Detect which cell encompasses the target text, then output its (x, y) center coordinate. 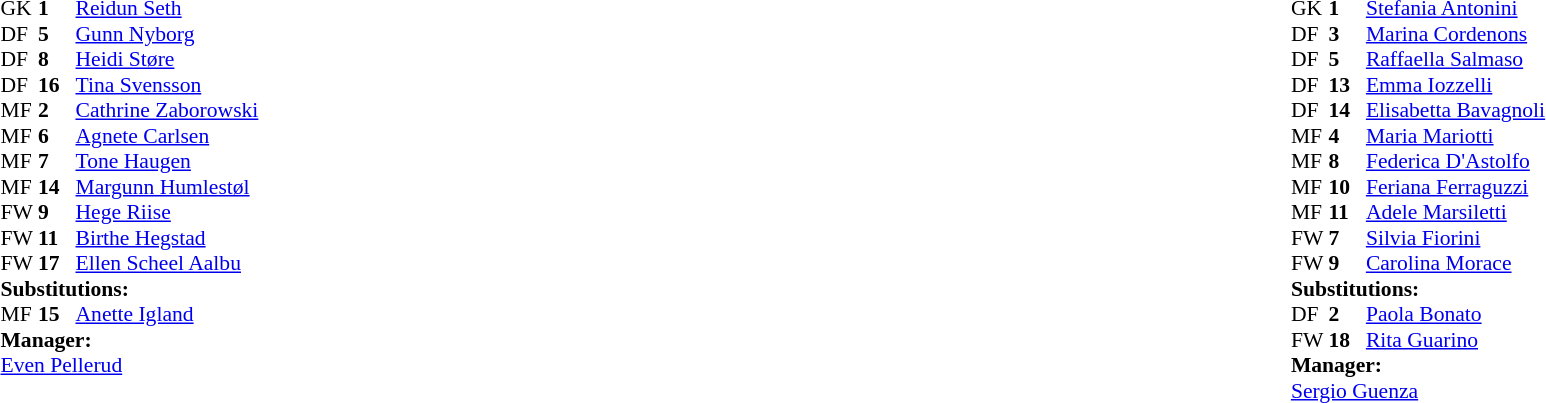
Ellen Scheel Aalbu (168, 263)
Raffaella Salmaso (1456, 59)
Elisabetta Bavagnoli (1456, 111)
Anette Igland (168, 315)
18 (1347, 340)
6 (57, 136)
Gunn Nyborg (168, 34)
Feriana Ferraguzzi (1456, 187)
Even Pellerud (129, 365)
Maria Mariotti (1456, 136)
Silvia Fiorini (1456, 238)
Adele Marsiletti (1456, 213)
15 (57, 315)
3 (1347, 34)
10 (1347, 187)
13 (1347, 85)
Birthe Hegstad (168, 238)
Tina Svensson (168, 85)
16 (57, 85)
Margunn Humlestøl (168, 187)
Carolina Morace (1456, 263)
Paola Bonato (1456, 315)
4 (1347, 136)
Heidi Støre (168, 59)
Federica D'Astolfo (1456, 161)
Tone Haugen (168, 161)
Agnete Carlsen (168, 136)
Rita Guarino (1456, 340)
Cathrine Zaborowski (168, 111)
Marina Cordenons (1456, 34)
Hege Riise (168, 213)
17 (57, 263)
Emma Iozzelli (1456, 85)
